Detect which cell encompasses the target text, then output its (X, Y) center coordinate. 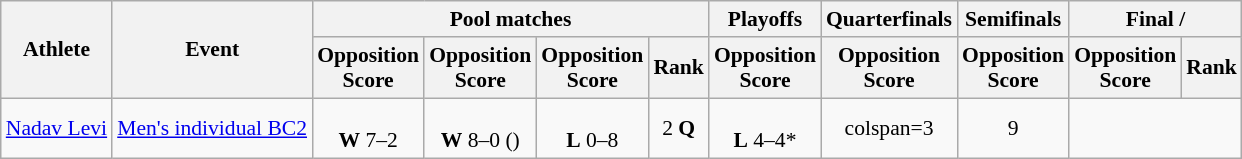
L 0–8 (592, 128)
Playoffs (765, 19)
Athlete (56, 50)
Pool matches (510, 19)
W 7–2 (368, 128)
Nadav Levi (56, 128)
colspan=3 (889, 128)
2 Q (678, 128)
Quarterfinals (889, 19)
Event (212, 50)
Men's individual BC2 (212, 128)
9 (1013, 128)
Final / (1156, 19)
L 4–4* (765, 128)
Semifinals (1013, 19)
W 8–0 () (480, 128)
